For the text-containing cell, return its midpoint in (X, Y) coordinate format. 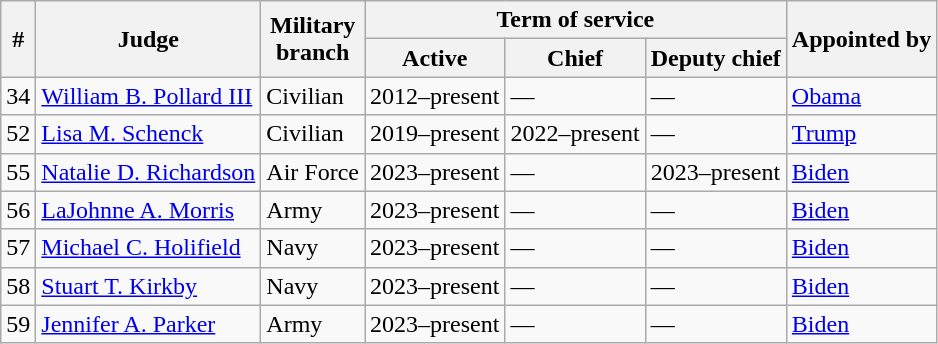
2019–present (435, 134)
Active (435, 58)
# (18, 39)
Term of service (576, 20)
59 (18, 324)
Obama (861, 96)
Judge (148, 39)
57 (18, 248)
Trump (861, 134)
Appointed by (861, 39)
Stuart T. Kirkby (148, 286)
Michael C. Holifield (148, 248)
Natalie D. Richardson (148, 172)
55 (18, 172)
56 (18, 210)
Air Force (313, 172)
34 (18, 96)
LaJohnne A. Morris (148, 210)
52 (18, 134)
Deputy chief (716, 58)
2022–present (575, 134)
Lisa M. Schenck (148, 134)
Chief (575, 58)
Jennifer A. Parker (148, 324)
2012–present (435, 96)
Militarybranch (313, 39)
58 (18, 286)
William B. Pollard III (148, 96)
